For the text-containing cell, return its midpoint in (X, Y) coordinate format. 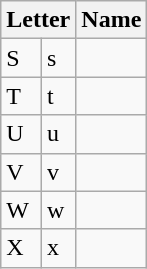
u (58, 134)
Letter (38, 20)
T (22, 96)
S (22, 58)
x (58, 248)
X (22, 248)
U (22, 134)
W (22, 210)
v (58, 172)
Name (112, 20)
s (58, 58)
V (22, 172)
w (58, 210)
t (58, 96)
